Detect which cell encompasses the target text, then output its (x, y) center coordinate. 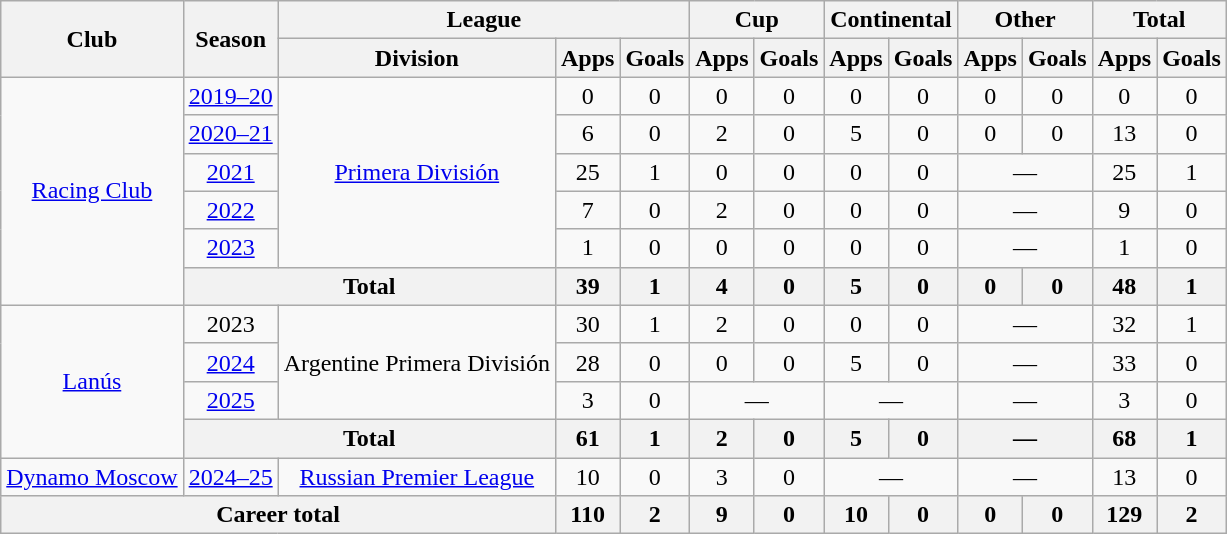
Cup (757, 20)
2021 (230, 172)
33 (1124, 362)
32 (1124, 324)
39 (587, 286)
68 (1124, 438)
League (484, 20)
Career total (278, 515)
2024–25 (230, 477)
Lanús (92, 381)
7 (587, 210)
Racing Club (92, 191)
Season (230, 39)
4 (722, 286)
Club (92, 39)
30 (587, 324)
6 (587, 134)
Primera División (416, 172)
28 (587, 362)
2022 (230, 210)
Other (1025, 20)
61 (587, 438)
Dynamo Moscow (92, 477)
2025 (230, 400)
Continental (891, 20)
110 (587, 515)
Argentine Primera División (416, 362)
129 (1124, 515)
48 (1124, 286)
2024 (230, 362)
Russian Premier League (416, 477)
Division (416, 58)
2020–21 (230, 134)
2019–20 (230, 96)
